Capture the cell that displays the provided text and extract its (X, Y) central coordinate. 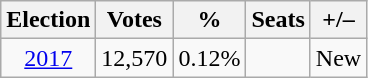
0.12% (210, 58)
2017 (48, 58)
New (338, 58)
Election (48, 20)
Votes (134, 20)
% (210, 20)
12,570 (134, 58)
+/– (338, 20)
Seats (278, 20)
